Provide the [x, y] coordinate of the cell's center where the given text is located.  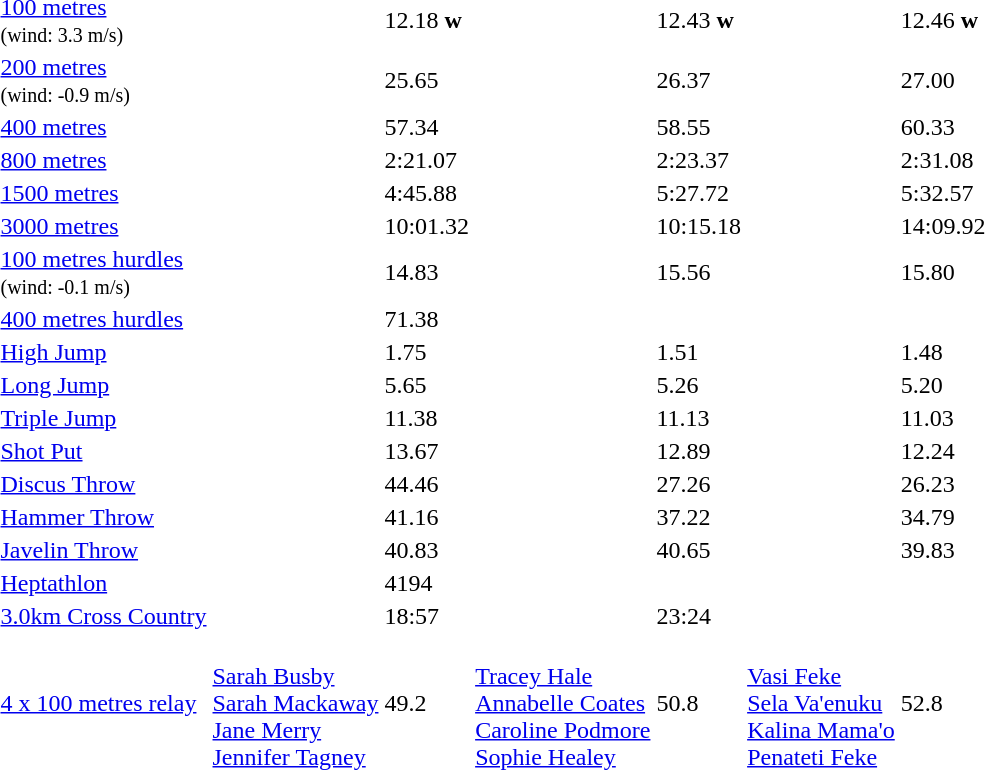
26.37 [699, 80]
40.65 [699, 550]
1.75 [427, 352]
5:27.72 [699, 193]
4:45.88 [427, 193]
40.83 [427, 550]
57.34 [427, 127]
41.16 [427, 517]
10:01.32 [427, 226]
37.22 [699, 517]
5.65 [427, 385]
13.67 [427, 451]
2:23.37 [699, 160]
71.38 [427, 319]
15.56 [699, 272]
5.26 [699, 385]
44.46 [427, 484]
4194 [427, 583]
1.51 [699, 352]
58.55 [699, 127]
23:24 [699, 616]
12.89 [699, 451]
14.83 [427, 272]
11.38 [427, 418]
25.65 [427, 80]
11.13 [699, 418]
2:21.07 [427, 160]
27.26 [699, 484]
10:15.18 [699, 226]
18:57 [427, 616]
